Return the [X, Y] coordinate for the center point of the cell that contains the specified text.  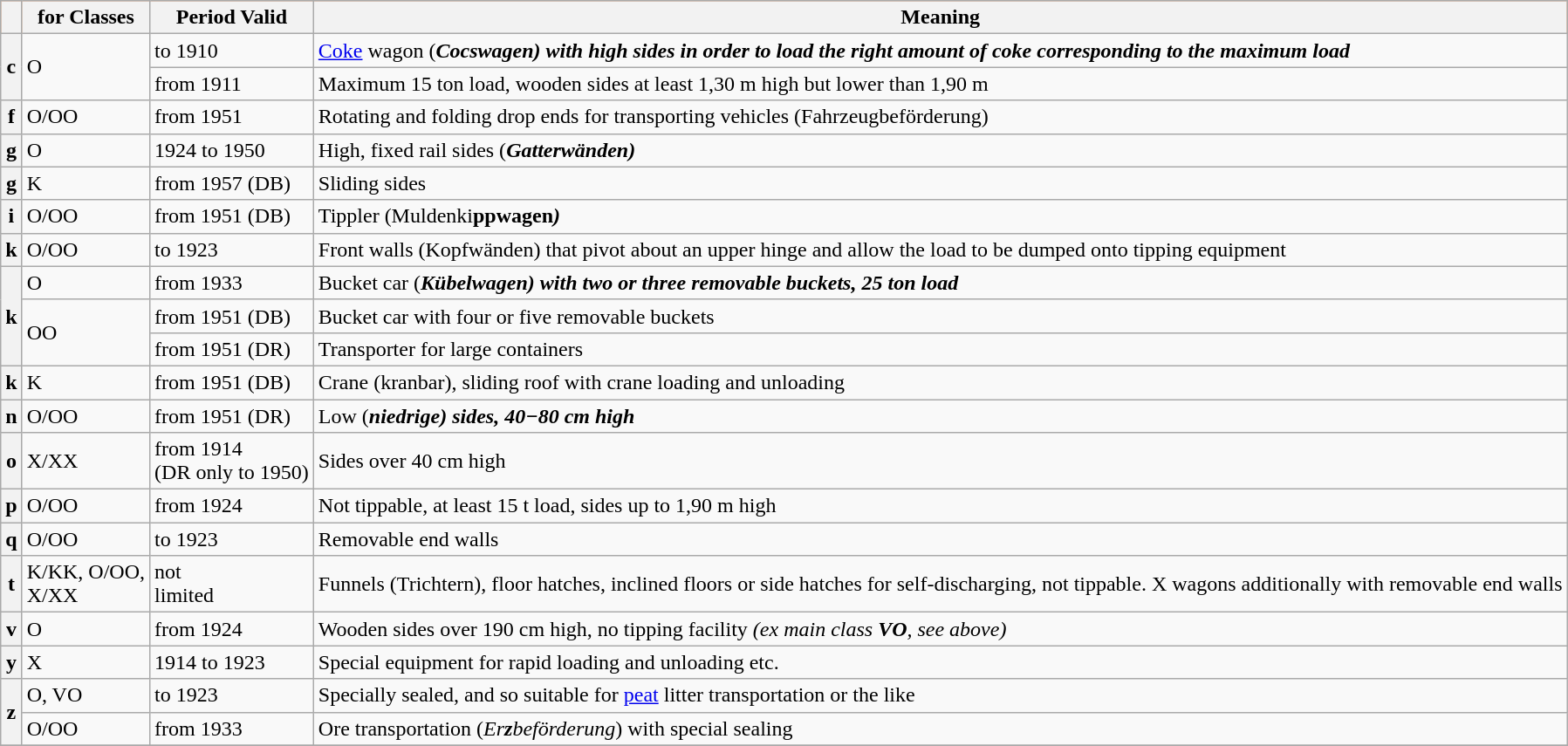
Meaning [941, 17]
Removable end walls [941, 539]
notlimited [232, 585]
Specially sealed, and so suitable for peat litter transportation or the like [941, 695]
for Classes [86, 17]
from 1914(DR only to 1950) [232, 461]
High, fixed rail sides (Gatterwänden) [941, 150]
i [11, 216]
o [11, 461]
Sides over 40 cm high [941, 461]
Crane (kranbar), sliding roof with crane loading and unloading [941, 382]
c [11, 67]
Low (niedrige) sides, 40−80 cm high [941, 416]
from 1951 [232, 117]
p [11, 506]
Tippler (Muldenkippwagen) [941, 216]
Bucket car (Kübelwagen) with two or three removable buckets, 25 ton load [941, 283]
O, VO [86, 695]
X/XX [86, 461]
Wooden sides over 190 cm high, no tipping facility (ex main class VO, see above) [941, 629]
OO [86, 332]
from 1911 [232, 84]
Bucket car with four or five removable buckets [941, 316]
Coke wagon (Cocswagen) with high sides in order to load the right amount of coke corresponding to the maximum load [941, 51]
Not tippable, at least 15 t load, sides up to 1,90 m high [941, 506]
Special equipment for rapid loading and unloading etc. [941, 662]
Ore transportation (Erzbeförderung) with special sealing [941, 729]
Front walls (Kopfwänden) that pivot about an upper hinge and allow the load to be dumped onto tipping equipment [941, 250]
n [11, 416]
Transporter for large containers [941, 349]
v [11, 629]
Period Valid [232, 17]
t [11, 585]
Maximum 15 ton load, wooden sides at least 1,30 m high but lower than 1,90 m [941, 84]
z [11, 712]
X [86, 662]
y [11, 662]
to 1910 [232, 51]
from 1957 (DB) [232, 183]
f [11, 117]
K/KK, O/OO,X/XX [86, 585]
q [11, 539]
Sliding sides [941, 183]
1914 to 1923 [232, 662]
Rotating and folding drop ends for transporting vehicles (Fahrzeugbeförderung) [941, 117]
1924 to 1950 [232, 150]
